Pinpoint the cell where the given text exists, returning its [x, y] midpoint coordinate. 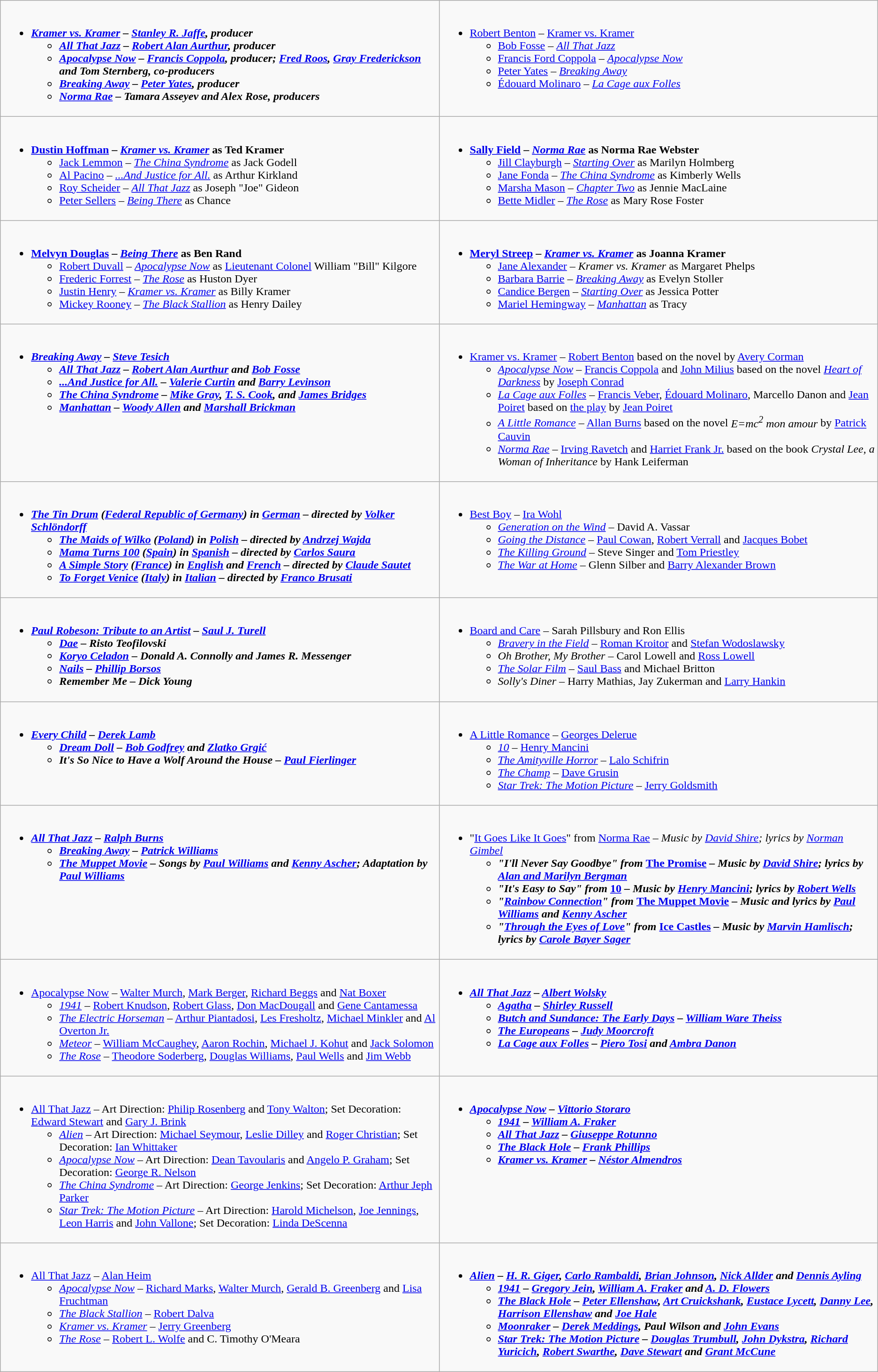
Every Child – Derek LambDream Doll – Bob Godfrey and Zlatko GrgićIt's So Nice to Have a Wolf Around the House – Paul Fierlinger [219, 753]
All That Jazz – Ralph BurnsBreaking Away – Patrick WilliamsThe Muppet Movie – Songs by Paul Williams and Kenny Ascher; Adaptation by Paul Williams [219, 883]
